Pinpoint the cell where the given text exists, returning its (X, Y) midpoint coordinate. 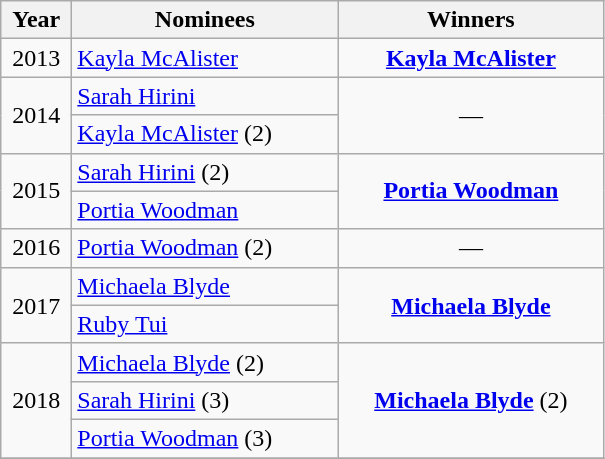
Nominees (205, 20)
Winners (471, 20)
Sarah Hirini (2) (205, 172)
2016 (36, 248)
Sarah Hirini (3) (205, 400)
2018 (36, 400)
2014 (36, 115)
Portia Woodman (2) (205, 248)
Ruby Tui (205, 324)
Portia Woodman (3) (205, 438)
2015 (36, 191)
Sarah Hirini (205, 96)
Year (36, 20)
2013 (36, 58)
Kayla McAlister (2) (205, 134)
2017 (36, 305)
